Capture the cell that displays the provided text and extract its (x, y) central coordinate. 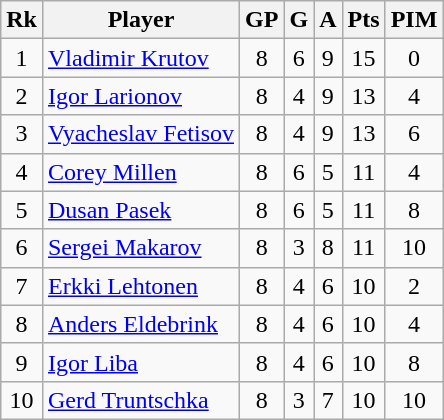
Erkki Lehtonen (140, 286)
Anders Eldebrink (140, 324)
Vyacheslav Fetisov (140, 134)
Igor Larionov (140, 96)
Rk (22, 20)
G (299, 20)
Corey Millen (140, 172)
PIM (414, 20)
15 (364, 58)
0 (414, 58)
Igor Liba (140, 362)
Pts (364, 20)
Gerd Truntschka (140, 400)
1 (22, 58)
A (328, 20)
Vladimir Krutov (140, 58)
Sergei Makarov (140, 248)
Player (140, 20)
Dusan Pasek (140, 210)
GP (262, 20)
